Return the (X, Y) coordinate for the center point of the cell that contains the specified text.  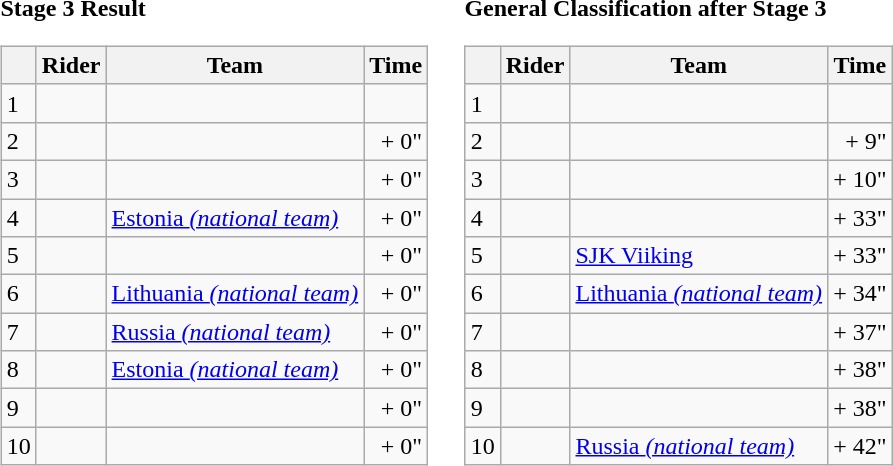
SJK Viiking (699, 256)
+ 10" (860, 179)
+ 34" (860, 294)
+ 37" (860, 332)
+ 9" (860, 141)
+ 42" (860, 446)
